Identify which cell holds the provided text, then report its [X, Y] central coordinate. 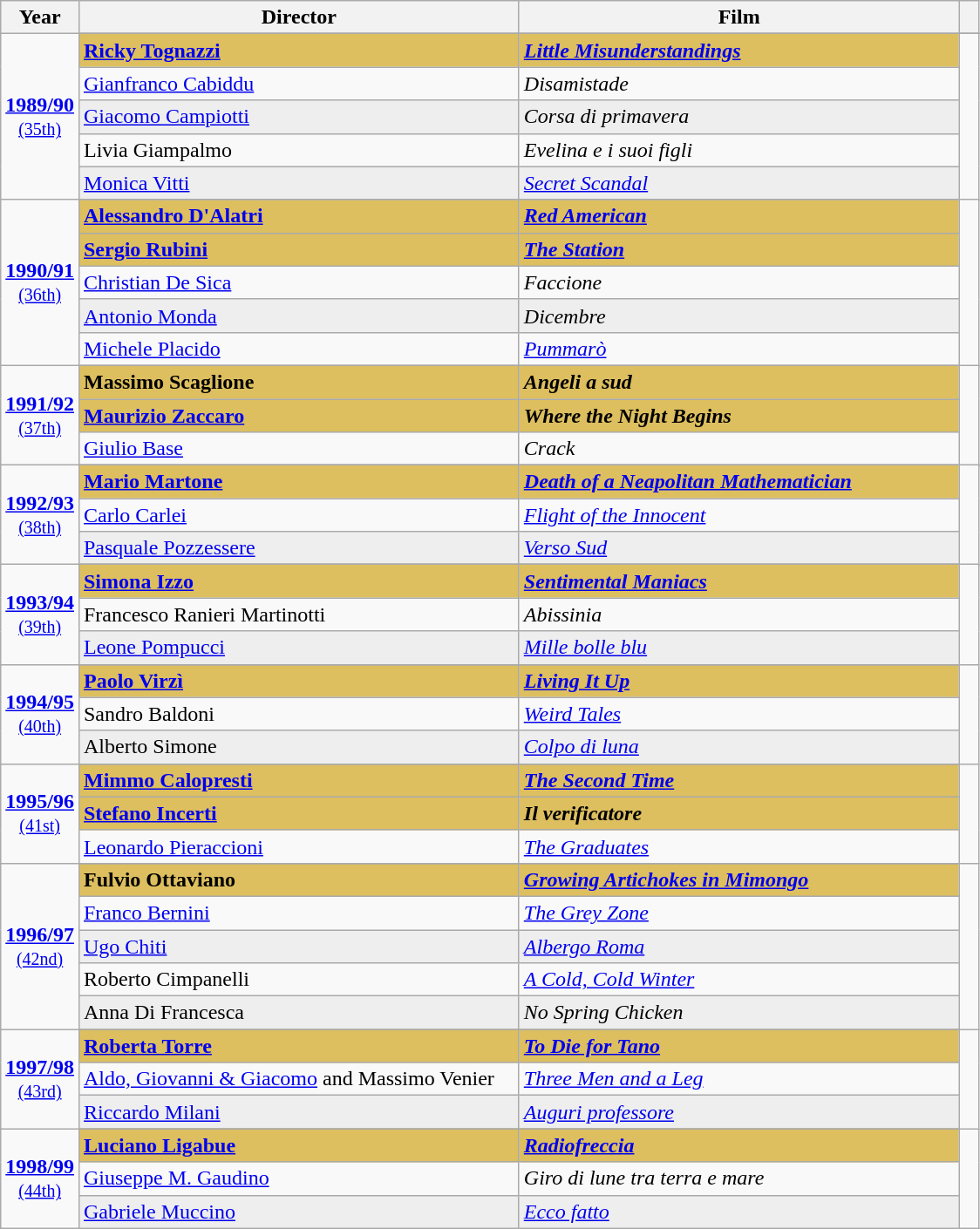
Film [739, 17]
1991/92(37th) [40, 415]
Luciano Ligabue [298, 1145]
Angeli a sud [739, 382]
Livia Giampalmo [298, 150]
Roberta Torre [298, 1046]
Director [298, 17]
Ecco fatto [739, 1212]
Fulvio Ottaviano [298, 879]
Maurizio Zaccaro [298, 416]
Michele Placido [298, 349]
Carlo Carlei [298, 515]
1990/91(36th) [40, 282]
The Second Time [739, 780]
Gabriele Muccino [298, 1212]
Paolo Virzì [298, 681]
Pasquale Pozzessere [298, 548]
1997/98(43rd) [40, 1079]
1992/93(38th) [40, 515]
Alessandro D'Alatri [298, 216]
Growing Artichokes in Mimongo [739, 879]
Mimmo Calopresti [298, 780]
1996/97(42nd) [40, 946]
Pummarò [739, 349]
Mario Martone [298, 482]
Leonardo Pieraccioni [298, 846]
Dicembre [739, 316]
Auguri professore [739, 1112]
Stefano Incerti [298, 813]
Leone Pompucci [298, 648]
Disamistade [739, 84]
Massimo Scaglione [298, 382]
Franco Bernini [298, 913]
Antonio Monda [298, 316]
Giacomo Campiotti [298, 117]
Verso Sud [739, 548]
Aldo, Giovanni & Giacomo and Massimo Venier [298, 1079]
Ricky Tognazzi [298, 51]
Evelina e i suoi figli [739, 150]
Monica Vitti [298, 183]
1989/90(35th) [40, 117]
A Cold, Cold Winter [739, 980]
Sergio Rubini [298, 249]
Flight of the Innocent [739, 515]
1995/96(41st) [40, 813]
Corsa di primavera [739, 117]
Francesco Ranieri Martinotti [298, 614]
Giro di lune tra terra e mare [739, 1178]
No Spring Chicken [739, 1013]
Albergo Roma [739, 946]
Crack [739, 449]
Living It Up [739, 681]
Abissinia [739, 614]
Ugo Chiti [298, 946]
Sandro Baldoni [298, 714]
Little Misunderstandings [739, 51]
To Die for Tano [739, 1046]
Simona Izzo [298, 581]
1998/99(44th) [40, 1178]
Sentimental Maniacs [739, 581]
Secret Scandal [739, 183]
Where the Night Begins [739, 416]
The Graduates [739, 846]
The Grey Zone [739, 913]
Il verificatore [739, 813]
Gianfranco Cabiddu [298, 84]
Riccardo Milani [298, 1112]
Christian De Sica [298, 282]
Giulio Base [298, 449]
Anna Di Francesca [298, 1013]
1994/95(40th) [40, 714]
Colpo di luna [739, 747]
Giuseppe M. Gaudino [298, 1178]
1993/94(39th) [40, 614]
Roberto Cimpanelli [298, 980]
Mille bolle blu [739, 648]
Death of a Neapolitan Mathematician [739, 482]
Weird Tales [739, 714]
Radiofreccia [739, 1145]
Year [40, 17]
Red American [739, 216]
Faccione [739, 282]
Alberto Simone [298, 747]
The Station [739, 249]
Three Men and a Leg [739, 1079]
